Find where the given text appears and provide that cell's center as (X, Y) coordinate. 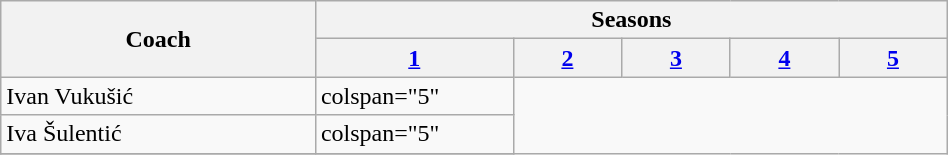
5 (894, 58)
4 (784, 58)
Ivan Vukušić (158, 96)
3 (676, 58)
2 (567, 58)
1 (414, 58)
Seasons (631, 20)
Coach (158, 39)
Iva Šulentić (158, 134)
